Provide the (x, y) coordinate of the cell's center where the given text is located.  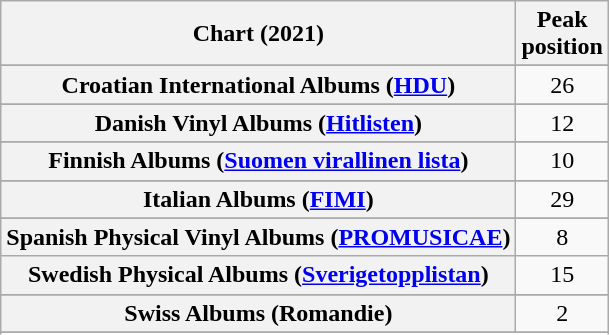
2 (562, 313)
Swiss Albums (Romandie) (258, 313)
Danish Vinyl Albums (Hitlisten) (258, 123)
Spanish Physical Vinyl Albums (PROMUSICAE) (258, 237)
15 (562, 275)
Finnish Albums (Suomen virallinen lista) (258, 161)
Italian Albums (FIMI) (258, 199)
Peakposition (562, 34)
8 (562, 237)
10 (562, 161)
Swedish Physical Albums (Sverigetopplistan) (258, 275)
12 (562, 123)
26 (562, 85)
Chart (2021) (258, 34)
Croatian International Albums (HDU) (258, 85)
29 (562, 199)
